Determine the [x, y] coordinate at the center of the cell enclosing the given text.  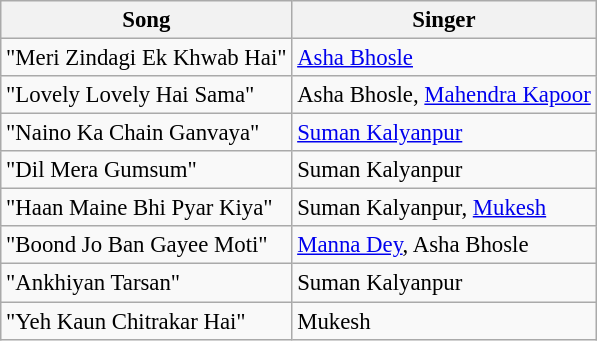
Suman Kalyanpur, Mukesh [444, 208]
"Yeh Kaun Chitrakar Hai" [146, 321]
"Naino Ka Chain Ganvaya" [146, 133]
Asha Bhosle [444, 58]
"Ankhiyan Tarsan" [146, 283]
"Haan Maine Bhi Pyar Kiya" [146, 208]
Asha Bhosle, Mahendra Kapoor [444, 95]
"Boond Jo Ban Gayee Moti" [146, 245]
Manna Dey, Asha Bhosle [444, 245]
"Lovely Lovely Hai Sama" [146, 95]
"Dil Mera Gumsum" [146, 170]
Song [146, 20]
Mukesh [444, 321]
Singer [444, 20]
"Meri Zindagi Ek Khwab Hai" [146, 58]
